Return [X, Y] of the center of cell containing provided text 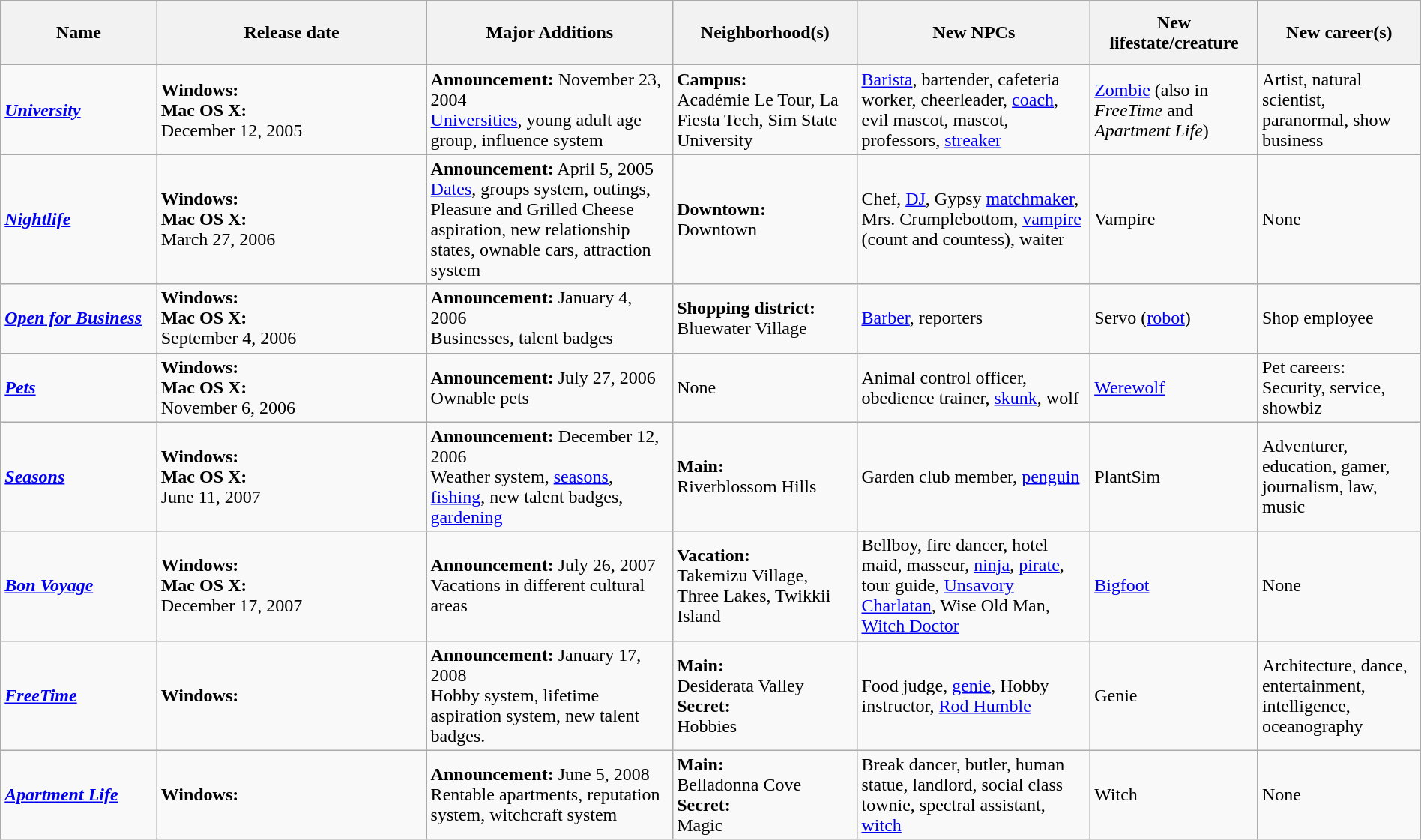
Zombie (also in FreeTime and Apartment Life) [1174, 109]
Servo (robot) [1174, 318]
New career(s) [1339, 33]
FreeTime [79, 695]
Main:Riverblossom Hills [765, 477]
Neighborhood(s) [765, 33]
PlantSim [1174, 477]
Vacation:Takemizu Village, Three Lakes, Twikkii Island [765, 586]
Windows: Mac OS X:November 6, 2006 [292, 387]
Nightlife [79, 219]
Announcement: December 12, 2006Weather system, seasons, fishing, new talent badges, gardening [550, 477]
Chef, DJ, Gypsy matchmaker, Mrs. Crumplebottom, vampire (count and countess), waiter [974, 219]
Announcement: January 4, 2006Businesses, talent badges [550, 318]
Apartment Life [79, 794]
Break dancer, butler, human statue, landlord, social class townie, spectral assistant, witch [974, 794]
Vampire [1174, 219]
Garden club member, penguin [974, 477]
Artist, natural scientist, paranormal, show business [1339, 109]
Main:Belladonna CoveSecret:Magic [765, 794]
Food judge, genie, Hobby instructor, Rod Humble [974, 695]
Announcement: July 26, 2007Vacations in different cultural areas [550, 586]
Main:Desiderata ValleySecret:Hobbies [765, 695]
New lifestate/creature [1174, 33]
Windows: Mac OS X:December 12, 2005 [292, 109]
Barista, bartender, cafeteria worker, cheerleader, coach, evil mascot, mascot, professors, streaker [974, 109]
Name [79, 33]
Windows: Mac OS X:September 4, 2006 [292, 318]
Open for Business [79, 318]
Windows: Mac OS X:March 27, 2006 [292, 219]
Pets [79, 387]
Shop employee [1339, 318]
Campus:Académie Le Tour, La Fiesta Tech, Sim State University [765, 109]
Announcement: June 5, 2008Rentable apartments, reputation system, witchcraft system [550, 794]
Shopping district:Bluewater Village [765, 318]
Windows: Mac OS X:December 17, 2007 [292, 586]
Architecture, dance, entertainment, intelligence, oceanography [1339, 695]
Bon Voyage [79, 586]
Barber, reporters [974, 318]
Bigfoot [1174, 586]
Werewolf [1174, 387]
Major Additions [550, 33]
Windows: Mac OS X:June 11, 2007 [292, 477]
Announcement: January 17, 2008Hobby system, lifetime aspiration system, new talent badges. [550, 695]
Pet careers:Security, service, showbiz [1339, 387]
Witch [1174, 794]
University [79, 109]
Adventurer, education, gamer, journalism, law, music [1339, 477]
Release date [292, 33]
Animal control officer, obedience trainer, skunk, wolf [974, 387]
Announcement: July 27, 2006Ownable pets [550, 387]
Downtown:Downtown [765, 219]
Bellboy, fire dancer, hotel maid, masseur, ninja, pirate, tour guide, Unsavory Charlatan, Wise Old Man, Witch Doctor [974, 586]
Seasons [79, 477]
Announcement: November 23, 2004Universities, young adult age group, influence system [550, 109]
New NPCs [974, 33]
Genie [1174, 695]
